From the cell containing the given text, extract its center point as [X, Y] coordinate. 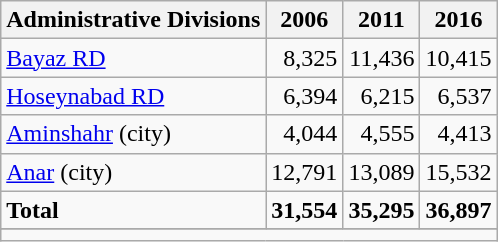
Bayaz RD [134, 58]
15,532 [458, 172]
4,044 [304, 134]
12,791 [304, 172]
10,415 [458, 58]
6,537 [458, 96]
13,089 [382, 172]
6,215 [382, 96]
4,555 [382, 134]
6,394 [304, 96]
Aminshahr (city) [134, 134]
8,325 [304, 58]
Administrative Divisions [134, 20]
2006 [304, 20]
35,295 [382, 210]
4,413 [458, 134]
Total [134, 210]
2011 [382, 20]
31,554 [304, 210]
2016 [458, 20]
Hoseynabad RD [134, 96]
36,897 [458, 210]
Anar (city) [134, 172]
11,436 [382, 58]
